Search for the cell housing the specified text and yield its [x, y] center coordinate. 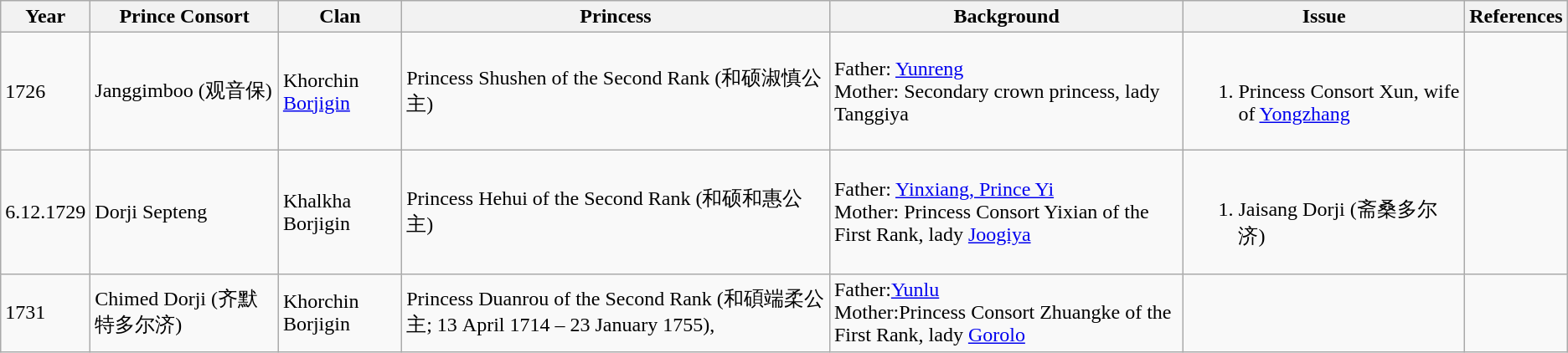
Dorji Septeng [184, 212]
References [1516, 17]
Princess Hehui of the Second Rank (和硕和惠公主) [616, 212]
Issue [1324, 17]
Father: YunrengMother: Secondary crown princess, lady Tanggiya [1007, 91]
Jaisang Dorji (斋桑多尔济) [1324, 212]
Princess [616, 17]
Khalkha Borjigin [340, 212]
Princess Shushen of the Second Rank (和硕淑慎公主) [616, 91]
Janggimboo (观音保) [184, 91]
Chimed Dorji (齐默特多尔济) [184, 313]
Father: Yinxiang, Prince YiMother: Princess Consort Yixian of the First Rank, lady Joogiya [1007, 212]
Father:YunluMother:Princess Consort Zhuangke of the First Rank, lady Gorolo [1007, 313]
6.12.1729 [45, 212]
1726 [45, 91]
Prince Consort [184, 17]
Background [1007, 17]
1731 [45, 313]
Princess Consort Xun, wife of Yongzhang [1324, 91]
Princess Duanrou of the Second Rank (和碩端柔公主; 13 April 1714 – 23 January 1755), [616, 313]
Year [45, 17]
Clan [340, 17]
